Capture the cell that displays the provided text and extract its (X, Y) central coordinate. 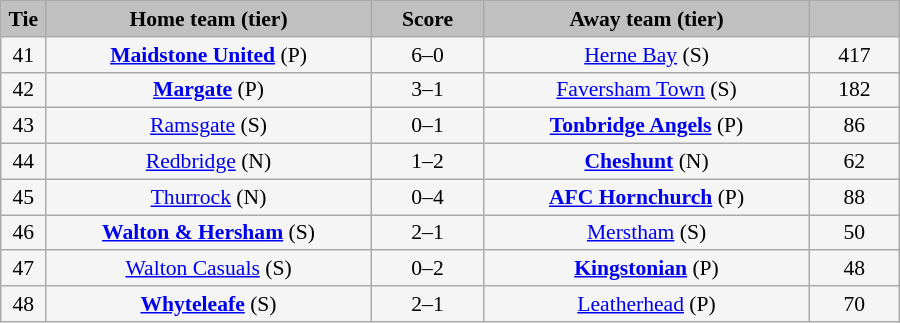
62 (854, 162)
Leatherhead (P) (647, 304)
Redbridge (N) (209, 162)
Walton & Hersham (S) (209, 233)
Cheshunt (N) (647, 162)
Whyteleafe (S) (209, 304)
47 (24, 269)
Kingstonian (P) (647, 269)
Tie (24, 19)
Merstham (S) (647, 233)
43 (24, 126)
Thurrock (N) (209, 197)
6–0 (427, 55)
Walton Casuals (S) (209, 269)
Score (427, 19)
182 (854, 90)
0–4 (427, 197)
Tonbridge Angels (P) (647, 126)
1–2 (427, 162)
0–1 (427, 126)
44 (24, 162)
0–2 (427, 269)
45 (24, 197)
Away team (tier) (647, 19)
Margate (P) (209, 90)
Herne Bay (S) (647, 55)
46 (24, 233)
50 (854, 233)
88 (854, 197)
3–1 (427, 90)
AFC Hornchurch (P) (647, 197)
41 (24, 55)
Maidstone United (P) (209, 55)
Ramsgate (S) (209, 126)
Home team (tier) (209, 19)
70 (854, 304)
Faversham Town (S) (647, 90)
417 (854, 55)
86 (854, 126)
42 (24, 90)
